Capture the cell that displays the provided text and extract its (X, Y) central coordinate. 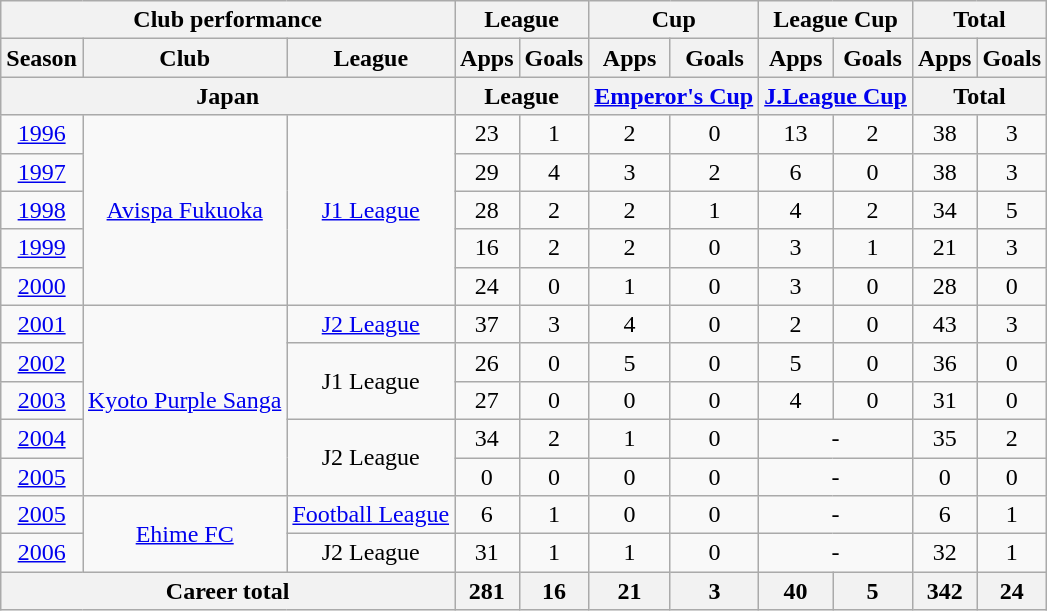
35 (944, 438)
Ehime FC (184, 534)
2002 (42, 362)
23 (487, 134)
281 (487, 591)
2004 (42, 438)
League Cup (836, 20)
2006 (42, 553)
Avispa Fukuoka (184, 210)
Career total (228, 591)
13 (796, 134)
26 (487, 362)
1999 (42, 248)
43 (944, 324)
Club (184, 58)
342 (944, 591)
1996 (42, 134)
J.League Cup (836, 96)
2000 (42, 286)
Football League (371, 515)
1998 (42, 210)
Emperor's Cup (674, 96)
40 (796, 591)
27 (487, 400)
Cup (674, 20)
36 (944, 362)
Kyoto Purple Sanga (184, 400)
37 (487, 324)
2001 (42, 324)
29 (487, 172)
32 (944, 553)
Club performance (228, 20)
2003 (42, 400)
Season (42, 58)
1997 (42, 172)
Japan (228, 96)
